Scan for the cell matching the given text and deliver its [x, y] coordinate at center. 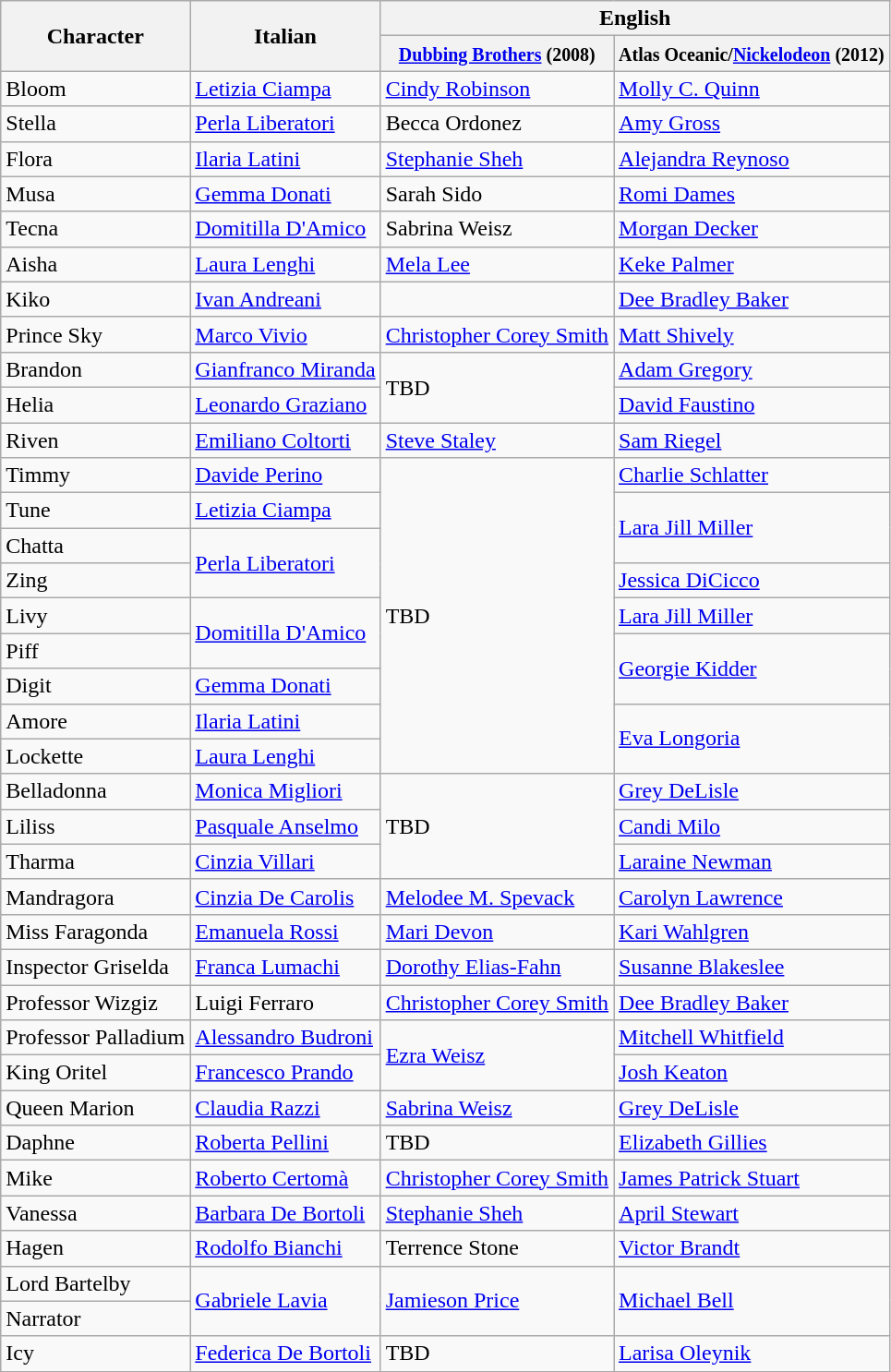
Barbara De Bortoli [285, 1213]
Monica Migliori [285, 791]
Franca Lumachi [285, 967]
Mitchell Whitfield [752, 1038]
Molly C. Quinn [752, 89]
Icy [96, 1354]
English [635, 18]
Romi Dames [752, 194]
Prince Sky [96, 334]
Inspector Griselda [96, 967]
Elizabeth Gillies [752, 1143]
Italian [285, 36]
Victor Brandt [752, 1248]
Cinzia De Carolis [285, 897]
Susanne Blakeslee [752, 967]
Cinzia Villari [285, 861]
Cindy Robinson [497, 89]
Mela Lee [497, 264]
Hagen [96, 1248]
Ivan Andreani [285, 299]
Helia [96, 404]
Roberta Pellini [285, 1143]
Miss Faragonda [96, 932]
Gianfranco Miranda [285, 369]
Larisa Oleynik [752, 1354]
Zing [96, 581]
Lord Bartelby [96, 1283]
Marco Vivio [285, 334]
James Patrick Stuart [752, 1178]
Jamieson Price [497, 1301]
Matt Shively [752, 334]
Bloom [96, 89]
Aisha [96, 264]
Piff [96, 651]
Stella [96, 124]
Liliss [96, 826]
Tharma [96, 861]
Sarah Sido [497, 194]
April Stewart [752, 1213]
Flora [96, 159]
Alejandra Reynoso [752, 159]
Morgan Decker [752, 229]
Digit [96, 686]
Daphne [96, 1143]
Emiliano Coltorti [285, 440]
Carolyn Lawrence [752, 897]
Steve Staley [497, 440]
Candi Milo [752, 826]
Rodolfo Bianchi [285, 1248]
Davide Perino [285, 475]
Sam Riegel [752, 440]
Lockette [96, 756]
Dorothy Elias-Fahn [497, 967]
King Oritel [96, 1073]
Tune [96, 511]
Leonardo Graziano [285, 404]
Laraine Newman [752, 861]
Mari Devon [497, 932]
Belladonna [96, 791]
Brandon [96, 369]
Adam Gregory [752, 369]
Josh Keaton [752, 1073]
Claudia Razzi [285, 1108]
Michael Bell [752, 1301]
Kiko [96, 299]
Emanuela Rossi [285, 932]
Chatta [96, 546]
Tecna [96, 229]
Narrator [96, 1318]
Jessica DiCicco [752, 581]
Terrence Stone [497, 1248]
Keke Palmer [752, 264]
Musa [96, 194]
Francesco Prando [285, 1073]
Professor Wizgiz [96, 1002]
Mandragora [96, 897]
Alessandro Budroni [285, 1038]
Georgie Kidder [752, 668]
Livy [96, 616]
Becca Ordonez [497, 124]
Kari Wahlgren [752, 932]
Character [96, 36]
Queen Marion [96, 1108]
Dubbing Brothers (2008) [497, 54]
Vanessa [96, 1213]
Ezra Weisz [497, 1055]
Charlie Schlatter [752, 475]
Mike [96, 1178]
Pasquale Anselmo [285, 826]
Eva Longoria [752, 739]
Amy Gross [752, 124]
Gabriele Lavia [285, 1301]
Melodee M. Spevack [497, 897]
David Faustino [752, 404]
Timmy [96, 475]
Amore [96, 721]
Atlas Oceanic/Nickelodeon (2012) [752, 54]
Luigi Ferraro [285, 1002]
Roberto Certomà [285, 1178]
Professor Palladium [96, 1038]
Riven [96, 440]
Federica De Bortoli [285, 1354]
